Scan for the cell matching the given text and deliver its [x, y] coordinate at center. 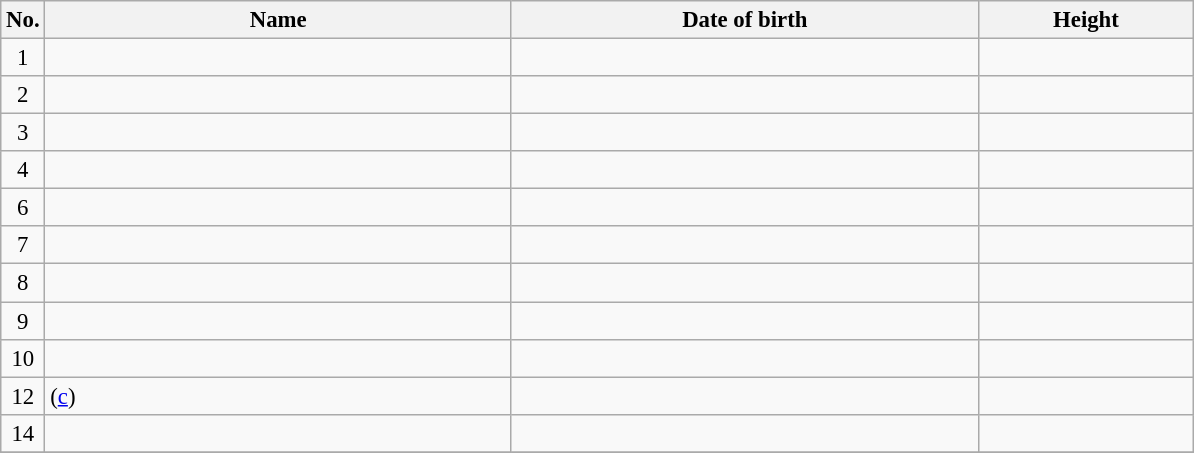
Height [1086, 20]
12 [23, 396]
2 [23, 95]
1 [23, 58]
7 [23, 245]
(c) [278, 396]
3 [23, 133]
Date of birth [744, 20]
6 [23, 208]
14 [23, 433]
8 [23, 283]
10 [23, 358]
No. [23, 20]
9 [23, 321]
Name [278, 20]
4 [23, 170]
